Provide the (X, Y) coordinate of the cell's center where the given text is located.  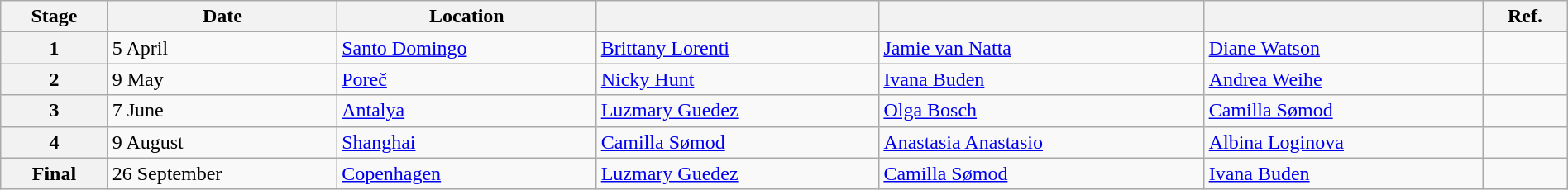
Ref. (1525, 17)
Andrea Weihe (1343, 79)
Olga Bosch (1042, 111)
Final (55, 173)
Diane Watson (1343, 48)
Shanghai (467, 142)
1 (55, 48)
9 May (222, 79)
Copenhagen (467, 173)
Anastasia Anastasio (1042, 142)
Albina Loginova (1343, 142)
5 April (222, 48)
7 June (222, 111)
Poreč (467, 79)
Nicky Hunt (738, 79)
Date (222, 17)
26 September (222, 173)
4 (55, 142)
2 (55, 79)
Santo Domingo (467, 48)
Antalya (467, 111)
Jamie van Natta (1042, 48)
3 (55, 111)
Stage (55, 17)
9 August (222, 142)
Location (467, 17)
Brittany Lorenti (738, 48)
